Identify which cell holds the provided text, then report its (x, y) central coordinate. 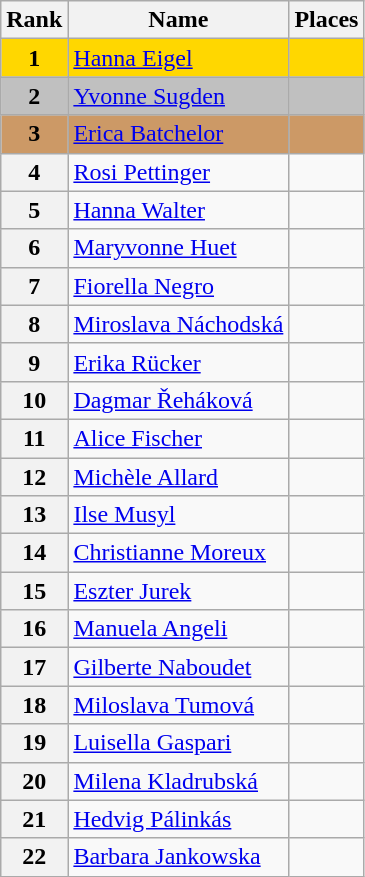
Maryvonne Huet (178, 248)
2 (34, 96)
Name (178, 20)
12 (34, 477)
Rosi Pettinger (178, 172)
19 (34, 743)
6 (34, 248)
13 (34, 515)
Miloslava Tumová (178, 705)
Dagmar Řeháková (178, 400)
5 (34, 210)
16 (34, 629)
4 (34, 172)
Erika Rücker (178, 362)
Fiorella Negro (178, 286)
Hedvig Pálinkás (178, 819)
Alice Fischer (178, 438)
15 (34, 591)
Michèle Allard (178, 477)
8 (34, 324)
Gilberte Naboudet (178, 667)
1 (34, 58)
Ilse Musyl (178, 515)
3 (34, 134)
Manuela Angeli (178, 629)
21 (34, 819)
Yvonne Sugden (178, 96)
20 (34, 781)
18 (34, 705)
22 (34, 857)
Barbara Jankowska (178, 857)
Erica Batchelor (178, 134)
Christianne Moreux (178, 553)
9 (34, 362)
14 (34, 553)
Luisella Gaspari (178, 743)
11 (34, 438)
7 (34, 286)
Places (326, 20)
Eszter Jurek (178, 591)
Milena Kladrubská (178, 781)
Hanna Eigel (178, 58)
Rank (34, 20)
17 (34, 667)
Miroslava Náchodská (178, 324)
Hanna Walter (178, 210)
10 (34, 400)
